Return the [x, y] coordinate for the center point of the cell that contains the specified text.  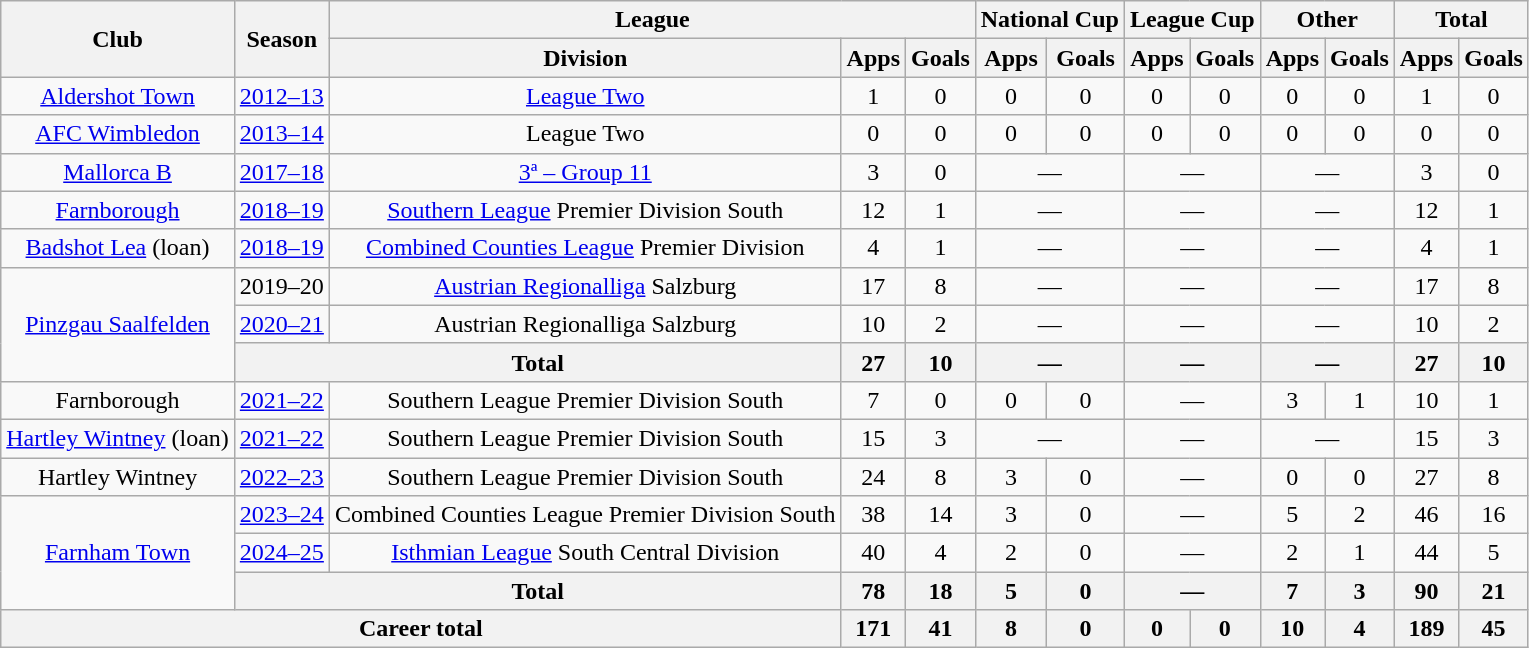
45 [1494, 629]
14 [941, 515]
2020–21 [282, 324]
2022–23 [282, 477]
Isthmian League South Central Division [585, 553]
Aldershot Town [118, 96]
2019–20 [282, 286]
Hartley Wintney (loan) [118, 438]
16 [1494, 515]
Combined Counties League Premier Division South [585, 515]
Hartley Wintney [118, 477]
League Cup [1192, 20]
2013–14 [282, 134]
Club [118, 39]
189 [1426, 629]
41 [941, 629]
Pinzgau Saalfelden [118, 324]
40 [873, 553]
46 [1426, 515]
AFC Wimbledon [118, 134]
171 [873, 629]
Combined Counties League Premier Division [585, 248]
2012–13 [282, 96]
Division [585, 58]
2024–25 [282, 553]
2017–18 [282, 172]
21 [1494, 591]
90 [1426, 591]
78 [873, 591]
Season [282, 39]
National Cup [1050, 20]
2023–24 [282, 515]
3ª – Group 11 [585, 172]
44 [1426, 553]
Other [1327, 20]
18 [941, 591]
38 [873, 515]
24 [873, 477]
League [652, 20]
Badshot Lea (loan) [118, 248]
Farnham Town [118, 553]
Mallorca B [118, 172]
Career total [421, 629]
